From the cell containing the given text, extract its center point as (x, y) coordinate. 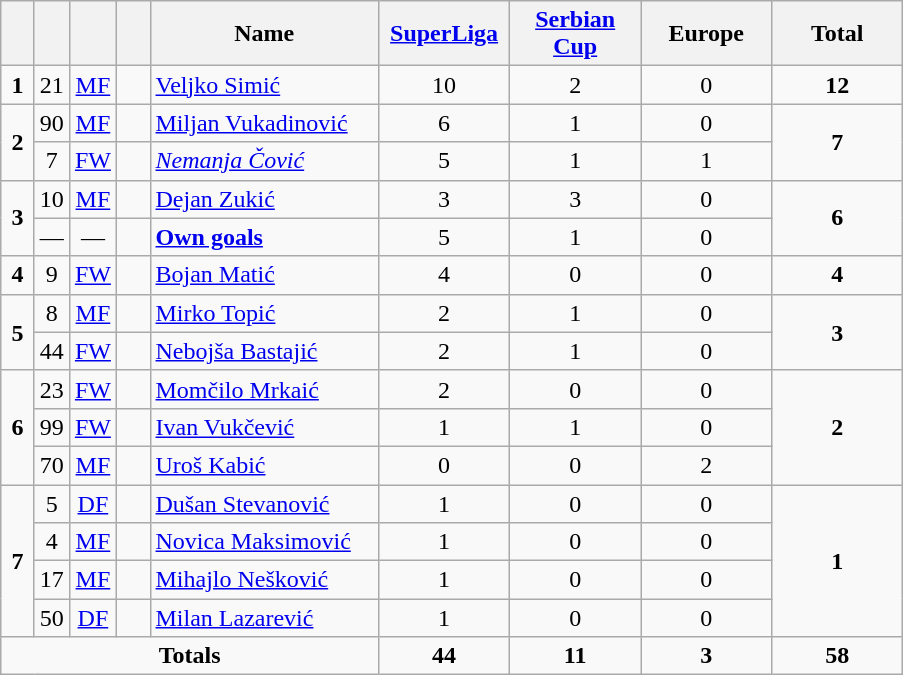
12 (838, 85)
90 (52, 123)
Totals (190, 656)
23 (52, 389)
99 (52, 427)
Mirko Topić (264, 313)
8 (52, 313)
50 (52, 618)
Milan Lazarević (264, 618)
Bojan Matić (264, 275)
58 (838, 656)
Ivan Vukčević (264, 427)
Dušan Stevanović (264, 503)
11 (576, 656)
SuperLiga (444, 34)
Nemanja Čović (264, 161)
Nebojša Bastajić (264, 351)
Dejan Zukić (264, 199)
Novica Maksimović (264, 542)
Total (838, 34)
Own goals (264, 237)
Momčilo Mrkaić (264, 389)
Serbian Cup (576, 34)
Veljko Simić (264, 85)
70 (52, 465)
21 (52, 85)
Mihajlo Nešković (264, 580)
9 (52, 275)
Miljan Vukadinović (264, 123)
17 (52, 580)
Uroš Kabić (264, 465)
Europe (706, 34)
Name (264, 34)
